Scan for the cell matching the given text and deliver its (X, Y) coordinate at center. 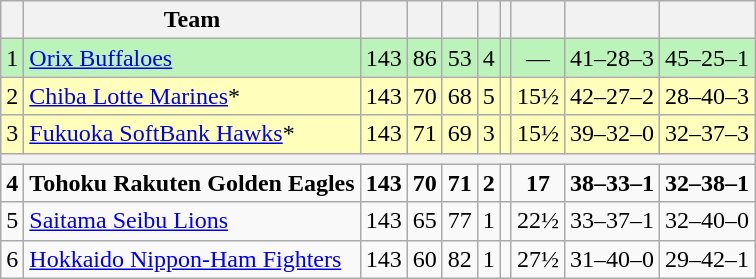
77 (460, 221)
Hokkaido Nippon-Ham Fighters (192, 259)
42–27–2 (612, 96)
33–37–1 (612, 221)
86 (424, 58)
Saitama Seibu Lions (192, 221)
Chiba Lotte Marines* (192, 96)
Fukuoka SoftBank Hawks* (192, 134)
82 (460, 259)
17 (538, 183)
69 (460, 134)
Team (192, 20)
22½ (538, 221)
68 (460, 96)
45–25–1 (708, 58)
Orix Buffaloes (192, 58)
41–28–3 (612, 58)
— (538, 58)
32–38–1 (708, 183)
27½ (538, 259)
65 (424, 221)
28–40–3 (708, 96)
29–42–1 (708, 259)
Tohoku Rakuten Golden Eagles (192, 183)
38–33–1 (612, 183)
60 (424, 259)
32–37–3 (708, 134)
31–40–0 (612, 259)
32–40–0 (708, 221)
39–32–0 (612, 134)
53 (460, 58)
6 (12, 259)
